Return [X, Y] of the center of cell containing provided text 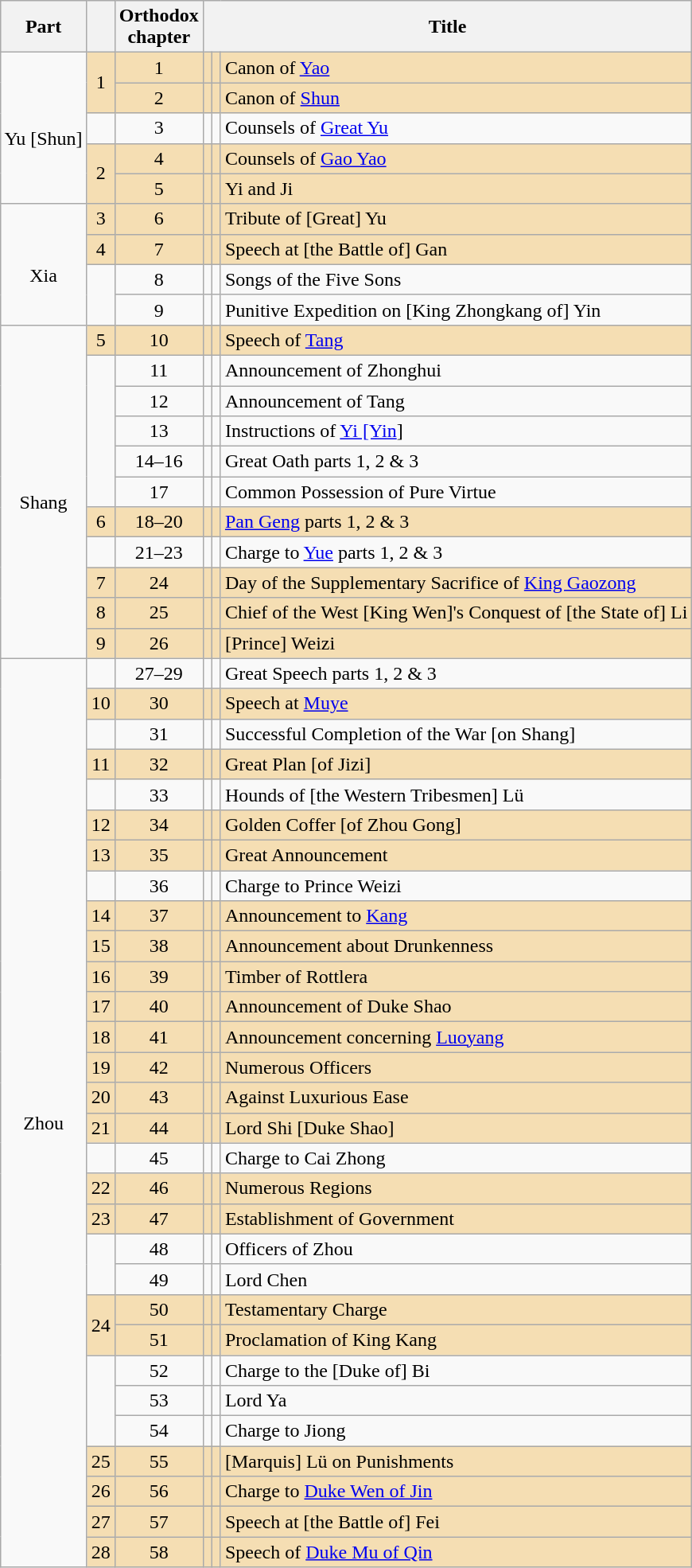
Shang [43, 492]
28 [100, 1552]
Counsels of Gao Yao [457, 158]
Speech at Muye [457, 704]
Day of the Supplementary Sacrifice of King Gaozong [457, 583]
Great Speech parts 1, 2 & 3 [457, 673]
Punitive Expedition on [King Zhongkang of] Yin [457, 310]
23 [100, 1219]
Lord Chen [457, 1279]
Timber of Rottlera [457, 977]
16 [100, 977]
33 [159, 794]
Announcement of Tang [457, 400]
Orthodoxchapter [159, 27]
Yu [Shun] [43, 128]
Announcement of Duke Shao [457, 1007]
Great Plan [of Jizi] [457, 764]
32 [159, 764]
Pan Geng parts 1, 2 & 3 [457, 522]
58 [159, 1552]
Counsels of Great Yu [457, 128]
27 [100, 1522]
18–20 [159, 522]
Great Oath parts 1, 2 & 3 [457, 462]
56 [159, 1492]
Part [43, 27]
18 [100, 1037]
Charge to the [Duke of] Bi [457, 1370]
Instructions of Yi [Yin] [457, 431]
44 [159, 1128]
20 [100, 1098]
55 [159, 1461]
21–23 [159, 552]
Canon of Shun [457, 98]
49 [159, 1279]
Common Possession of Pure Virtue [457, 492]
Tribute of [Great] Yu [457, 219]
38 [159, 946]
45 [159, 1158]
Testamentary Charge [457, 1309]
57 [159, 1522]
Speech at [the Battle of] Fei [457, 1522]
51 [159, 1340]
42 [159, 1067]
Yi and Ji [457, 189]
14 [100, 916]
Speech at [the Battle of] Gan [457, 249]
[Marquis] Lü on Punishments [457, 1461]
52 [159, 1370]
Announcement concerning Luoyang [457, 1037]
Successful Completion of the War [on Shang] [457, 734]
Zhou [43, 1113]
39 [159, 977]
31 [159, 734]
43 [159, 1098]
54 [159, 1431]
Golden Coffer [of Zhou Gong] [457, 825]
37 [159, 916]
47 [159, 1219]
46 [159, 1188]
35 [159, 855]
Establishment of Government [457, 1219]
Charge to Yue parts 1, 2 & 3 [457, 552]
40 [159, 1007]
50 [159, 1309]
30 [159, 704]
48 [159, 1249]
Speech of Tang [457, 340]
Xia [43, 264]
Announcement of Zhonghui [457, 370]
Lord Shi [Duke Shao] [457, 1128]
15 [100, 946]
Charge to Duke Wen of Jin [457, 1492]
Against Luxurious Ease [457, 1098]
Charge to Jiong [457, 1431]
27–29 [159, 673]
Chief of the West [King Wen]'s Conquest of [the State of] Li [457, 613]
Songs of the Five Sons [457, 279]
34 [159, 825]
Canon of Yao [457, 68]
Great Announcement [457, 855]
Hounds of [the Western Tribesmen] Lü [457, 794]
Charge to Prince Weizi [457, 886]
Proclamation of King Kang [457, 1340]
36 [159, 886]
21 [100, 1128]
Numerous Officers [457, 1067]
41 [159, 1037]
19 [100, 1067]
22 [100, 1188]
Announcement to Kang [457, 916]
Lord Ya [457, 1401]
Officers of Zhou [457, 1249]
Announcement about Drunkenness [457, 946]
Title [447, 27]
14–16 [159, 462]
Speech of Duke Mu of Qin [457, 1552]
Numerous Regions [457, 1188]
[Prince] Weizi [457, 643]
53 [159, 1401]
Charge to Cai Zhong [457, 1158]
